Extract the (x, y) coordinate from the center of the cell holding the provided text.  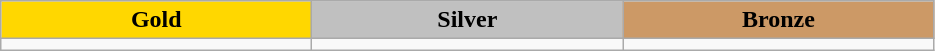
Silver (468, 20)
Gold (156, 20)
Bronze (778, 20)
